Find where the given text appears and provide that cell's center as (X, Y) coordinate. 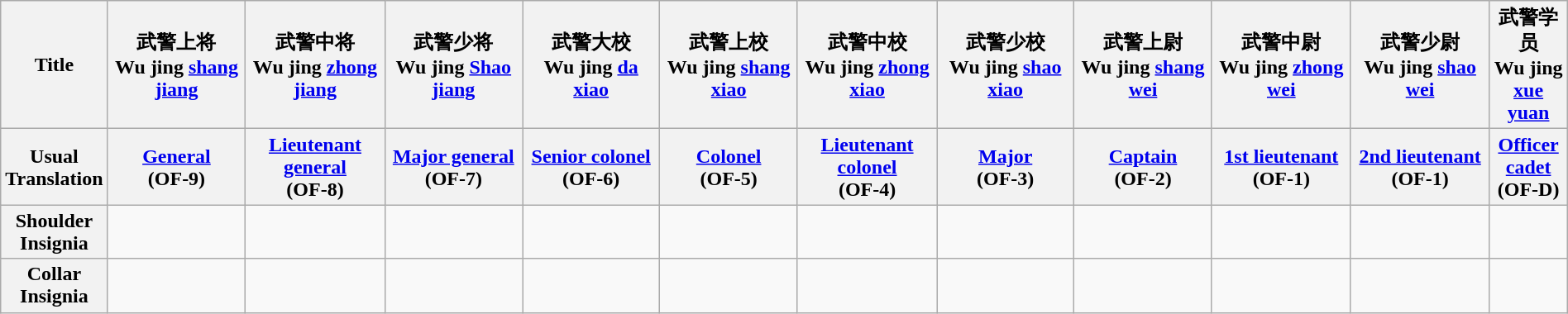
Major general(OF-7) (453, 167)
Lieutenant colonel(OF-4) (867, 167)
武警少校 Wu jing shao xiao (1006, 64)
1st lieutenant(OF-1) (1281, 167)
Collar Insignia (55, 286)
General(OF-9) (177, 167)
Usual Translation (55, 167)
武警中尉 Wu jing zhong wei (1281, 64)
Officer cadet(OF-D) (1528, 167)
Major(OF-3) (1006, 167)
武警上尉 Wu jing shang wei (1143, 64)
武警中将 Wu jing zhong jiang (315, 64)
Shoulder Insignia (55, 231)
武警大校 Wu jing da xiao (591, 64)
武警上将 Wu jing shang jiang (177, 64)
武警上校 Wu jing shang xiao (729, 64)
Senior colonel(OF-6) (591, 167)
武警少尉 Wu jing shao wei (1420, 64)
Colonel(OF-5) (729, 167)
武警学员 Wu jing xue yuan (1528, 64)
武警中校 Wu jing zhong xiao (867, 64)
武警少将 Wu jing Shao jiang (453, 64)
Title (55, 64)
Lieutenant general(OF-8) (315, 167)
Captain(OF-2) (1143, 167)
2nd lieutenant(OF-1) (1420, 167)
